Scan for the cell matching the given text and deliver its (x, y) coordinate at center. 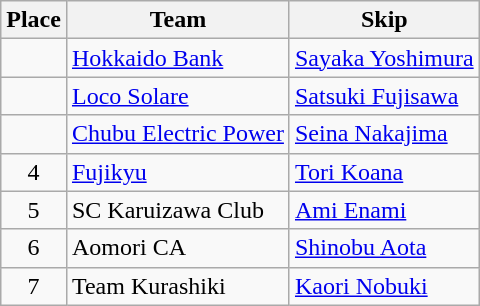
Fujikyu (178, 172)
Team (178, 20)
5 (34, 210)
Hokkaido Bank (178, 58)
Team Kurashiki (178, 286)
Seina Nakajima (384, 134)
Chubu Electric Power (178, 134)
7 (34, 286)
SC Karuizawa Club (178, 210)
Aomori CA (178, 248)
4 (34, 172)
Place (34, 20)
Kaori Nobuki (384, 286)
Satsuki Fujisawa (384, 96)
6 (34, 248)
Loco Solare (178, 96)
Shinobu Aota (384, 248)
Tori Koana (384, 172)
Skip (384, 20)
Sayaka Yoshimura (384, 58)
Ami Enami (384, 210)
